Determine the (X, Y) coordinate at the center of the cell enclosing the given text.  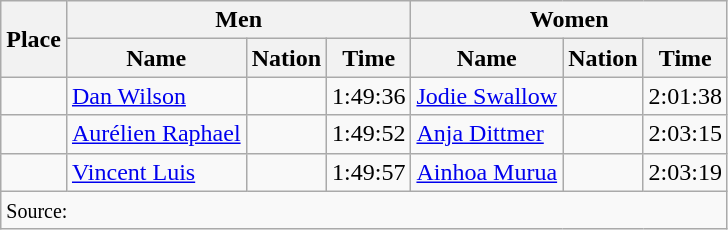
Anja Dittmer (487, 134)
2:03:15 (685, 134)
Jodie Swallow (487, 96)
Aurélien Raphael (156, 134)
Ainhoa Murua (487, 172)
2:03:19 (685, 172)
Place (34, 39)
2:01:38 (685, 96)
Men (238, 20)
1:49:57 (369, 172)
Dan Wilson (156, 96)
1:49:36 (369, 96)
Source: (364, 210)
Women (570, 20)
Vincent Luis (156, 172)
1:49:52 (369, 134)
